Determine the (x, y) coordinate at the center of the cell enclosing the given text.  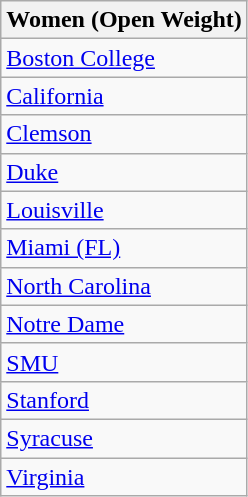
Stanford (124, 400)
SMU (124, 362)
Clemson (124, 134)
California (124, 96)
Women (Open Weight) (124, 20)
Notre Dame (124, 324)
Duke (124, 172)
Syracuse (124, 438)
Louisville (124, 210)
Virginia (124, 477)
North Carolina (124, 286)
Boston College (124, 58)
Miami (FL) (124, 248)
